Detect which cell encompasses the target text, then output its [x, y] center coordinate. 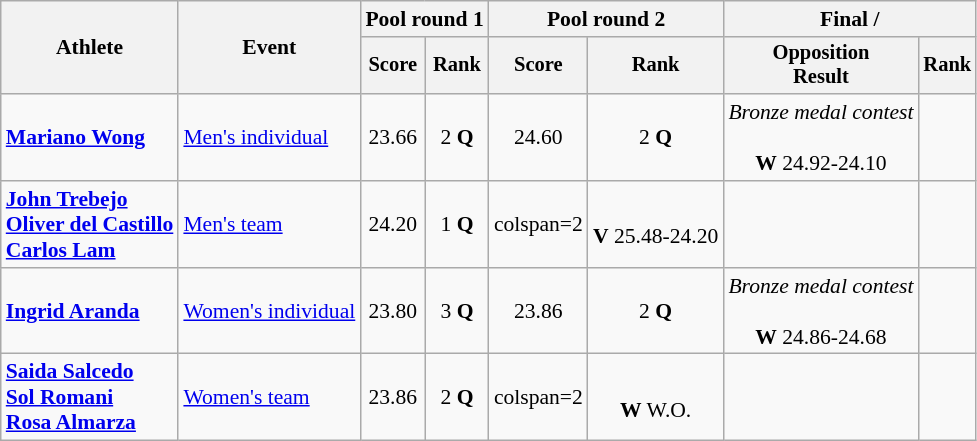
Women's team [269, 398]
Pool round 1 [424, 19]
23.80 [392, 312]
Bronze medal contestW 24.86-24.68 [820, 312]
1 Q [457, 224]
John TrebejoOliver del CastilloCarlos Lam [90, 224]
Athlete [90, 48]
W W.O. [656, 398]
Bronze medal contestW 24.92-24.10 [820, 138]
Mariano Wong [90, 138]
Women's individual [269, 312]
Pool round 2 [606, 19]
24.20 [392, 224]
Saida SalcedoSol RomaniRosa Almarza [90, 398]
24.60 [538, 138]
Ingrid Aranda [90, 312]
Event [269, 48]
Men's team [269, 224]
Men's individual [269, 138]
3 Q [457, 312]
23.66 [392, 138]
Final / [850, 19]
OppositionResult [820, 66]
V 25.48-24.20 [656, 224]
